Extract the (X, Y) coordinate from the center of the cell holding the provided text.  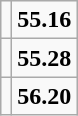
55.28 (44, 58)
56.20 (44, 96)
55.16 (44, 20)
